Identify which cell holds the provided text, then report its (x, y) central coordinate. 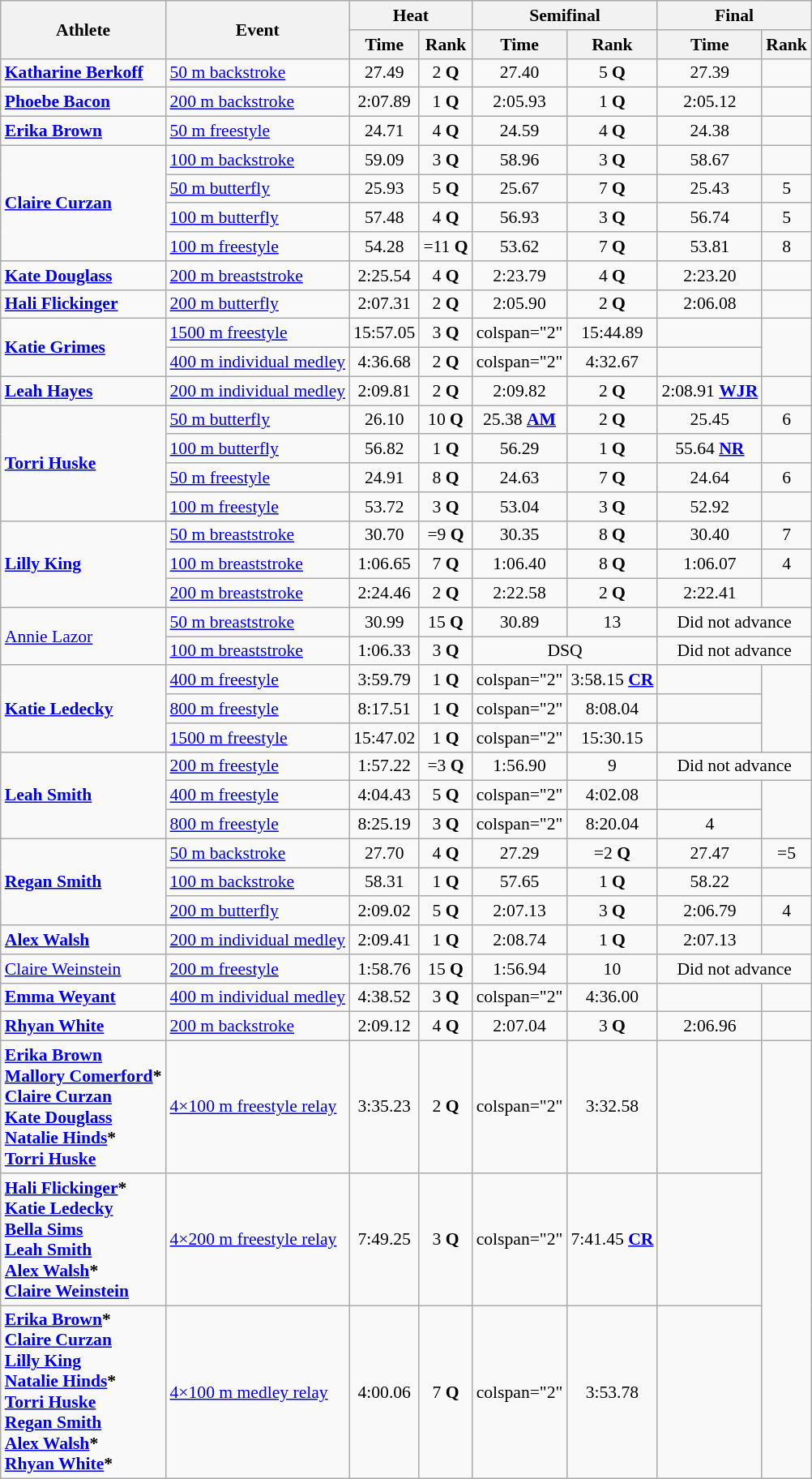
53.04 (520, 507)
Regan Smith (83, 882)
24.63 (520, 478)
=3 Q (446, 766)
57.65 (520, 882)
Kate Douglass (83, 276)
25.45 (710, 420)
58.31 (384, 882)
8:08.04 (612, 709)
59.09 (384, 160)
24.59 (520, 131)
Lilly King (83, 564)
1:58.76 (384, 969)
27.70 (384, 853)
30.70 (384, 535)
2:22.58 (520, 594)
1:57.22 (384, 766)
15:30.15 (612, 738)
56.82 (384, 449)
Emma Weyant (83, 997)
2:23.79 (520, 276)
Final (734, 15)
27.29 (520, 853)
8:17.51 (384, 709)
1:56.94 (520, 969)
4×200 m freestyle relay (258, 1239)
2:09.12 (384, 1027)
Leah Hayes (83, 391)
25.93 (384, 189)
Leah Smith (83, 795)
=2 Q (612, 853)
24.71 (384, 131)
Annie Lazor (83, 636)
2:06.79 (710, 911)
9 (612, 766)
4:36.00 (612, 997)
15:44.89 (612, 333)
=11 Q (446, 246)
Katie Ledecky (83, 709)
2:07.31 (384, 304)
24.91 (384, 478)
26.10 (384, 420)
7 (786, 535)
1:56.90 (520, 766)
8:25.19 (384, 825)
Katie Grimes (83, 347)
2:08.74 (520, 940)
Erika Brown (83, 131)
2:06.08 (710, 304)
52.92 (710, 507)
2:22.41 (710, 594)
2:23.20 (710, 276)
4×100 m medley relay (258, 1392)
56.74 (710, 218)
2:08.91 WJR (710, 391)
Claire Curzan (83, 203)
13 (612, 622)
57.48 (384, 218)
3:35.23 (384, 1108)
3:53.78 (612, 1392)
Katharine Berkoff (83, 73)
Rhyan White (83, 1027)
25.38 AM (520, 420)
DSQ (566, 651)
27.49 (384, 73)
30.99 (384, 622)
2:05.90 (520, 304)
Semifinal (566, 15)
25.43 (710, 189)
2:09.81 (384, 391)
10 (612, 969)
25.67 (520, 189)
30.40 (710, 535)
Erika Brown*Claire CurzanLilly KingNatalie Hinds*Torri HuskeRegan SmithAlex Walsh*Rhyan White* (83, 1392)
4:02.08 (612, 795)
1:06.33 (384, 651)
56.93 (520, 218)
53.62 (520, 246)
1:06.07 (710, 564)
53.81 (710, 246)
15:47.02 (384, 738)
58.96 (520, 160)
3:32.58 (612, 1108)
2:06.96 (710, 1027)
3:59.79 (384, 680)
2:09.02 (384, 911)
Athlete (83, 29)
30.89 (520, 622)
4:00.06 (384, 1392)
2:05.12 (710, 102)
15:57.05 (384, 333)
Alex Walsh (83, 940)
=5 (786, 853)
24.64 (710, 478)
2:07.04 (520, 1027)
1:06.65 (384, 564)
4:38.52 (384, 997)
24.38 (710, 131)
10 Q (446, 420)
2:09.41 (384, 940)
=9 Q (446, 535)
7:41.45 CR (612, 1239)
Phoebe Bacon (83, 102)
8 (786, 246)
1:06.40 (520, 564)
7:49.25 (384, 1239)
2:25.54 (384, 276)
4:36.68 (384, 362)
58.22 (710, 882)
27.39 (710, 73)
54.28 (384, 246)
Claire Weinstein (83, 969)
3:58.15 CR (612, 680)
2:09.82 (520, 391)
Heat (411, 15)
4×100 m freestyle relay (258, 1108)
2:07.89 (384, 102)
30.35 (520, 535)
27.47 (710, 853)
4:32.67 (612, 362)
Hali Flickinger (83, 304)
Hali Flickinger*Katie LedeckyBella SimsLeah SmithAlex Walsh*Claire Weinstein (83, 1239)
Erika BrownMallory Comerford*Claire CurzanKate DouglassNatalie Hinds*Torri Huske (83, 1108)
Torri Huske (83, 463)
58.67 (710, 160)
8:20.04 (612, 825)
27.40 (520, 73)
53.72 (384, 507)
4:04.43 (384, 795)
56.29 (520, 449)
Event (258, 29)
55.64 NR (710, 449)
2:05.93 (520, 102)
2:24.46 (384, 594)
